Return (X, Y) of the center of cell containing provided text 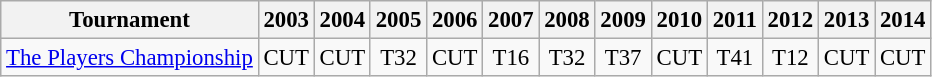
2003 (286, 20)
2005 (398, 20)
T37 (623, 58)
2013 (846, 20)
Tournament (130, 20)
2004 (342, 20)
T12 (790, 58)
The Players Championship (130, 58)
2012 (790, 20)
2007 (511, 20)
2009 (623, 20)
2010 (679, 20)
2008 (567, 20)
T41 (734, 58)
2006 (455, 20)
2014 (903, 20)
T16 (511, 58)
2011 (734, 20)
